Output the (X, Y) coordinate of the center of the cell containing the given text.  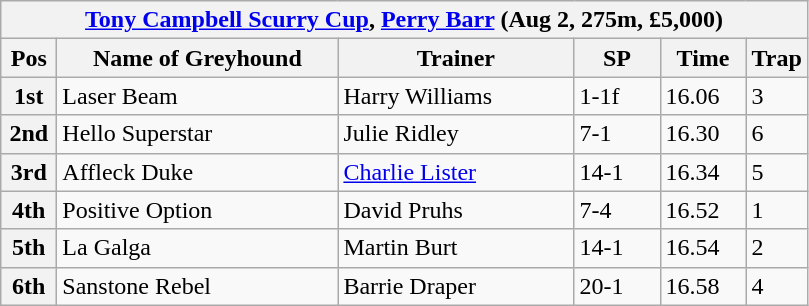
Tony Campbell Scurry Cup, Perry Barr (Aug 2, 275m, £5,000) (404, 20)
16.06 (703, 96)
Positive Option (198, 210)
5 (776, 172)
16.34 (703, 172)
Harry Williams (456, 96)
Trap (776, 58)
16.52 (703, 210)
1-1f (617, 96)
3rd (29, 172)
Affleck Duke (198, 172)
1st (29, 96)
6 (776, 134)
1 (776, 210)
7-1 (617, 134)
Laser Beam (198, 96)
3 (776, 96)
Julie Ridley (456, 134)
16.30 (703, 134)
7-4 (617, 210)
16.54 (703, 248)
Pos (29, 58)
2 (776, 248)
6th (29, 286)
Sanstone Rebel (198, 286)
La Galga (198, 248)
2nd (29, 134)
Hello Superstar (198, 134)
Charlie Lister (456, 172)
4th (29, 210)
David Pruhs (456, 210)
16.58 (703, 286)
Name of Greyhound (198, 58)
Barrie Draper (456, 286)
Time (703, 58)
20-1 (617, 286)
4 (776, 286)
5th (29, 248)
SP (617, 58)
Martin Burt (456, 248)
Trainer (456, 58)
